Extract the [X, Y] coordinate from the center of the cell holding the provided text.  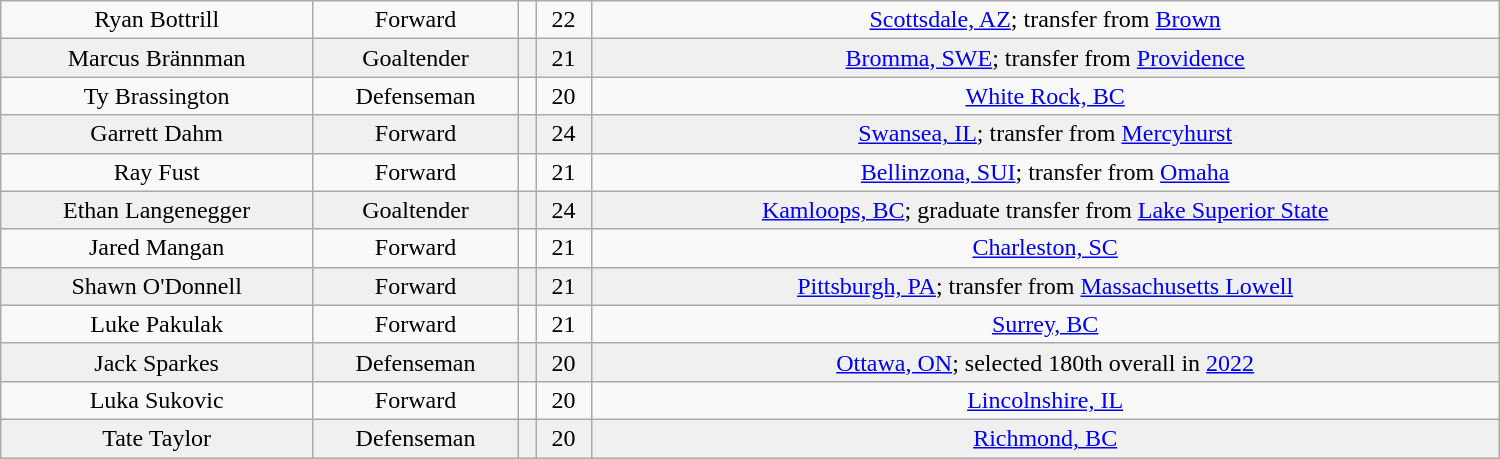
Surrey, BC [1045, 324]
Luka Sukovic [157, 400]
Pittsburgh, PA; transfer from Massachusetts Lowell [1045, 286]
Bromma, SWE; transfer from Providence [1045, 58]
Shawn O'Donnell [157, 286]
Ottawa, ON; selected 180th overall in 2022 [1045, 362]
Scottsdale, AZ; transfer from Brown [1045, 20]
Charleston, SC [1045, 248]
Jack Sparkes [157, 362]
Ethan Langenegger [157, 210]
Luke Pakulak [157, 324]
Bellinzona, SUI; transfer from Omaha [1045, 172]
Marcus Brännman [157, 58]
Lincolnshire, IL [1045, 400]
Kamloops, BC; graduate transfer from Lake Superior State [1045, 210]
Richmond, BC [1045, 438]
Garrett Dahm [157, 134]
Ryan Bottrill [157, 20]
Swansea, IL; transfer from Mercyhurst [1045, 134]
White Rock, BC [1045, 96]
Jared Mangan [157, 248]
Ray Fust [157, 172]
22 [564, 20]
Ty Brassington [157, 96]
Tate Taylor [157, 438]
